Pinpoint the cell where the given text exists, returning its [x, y] midpoint coordinate. 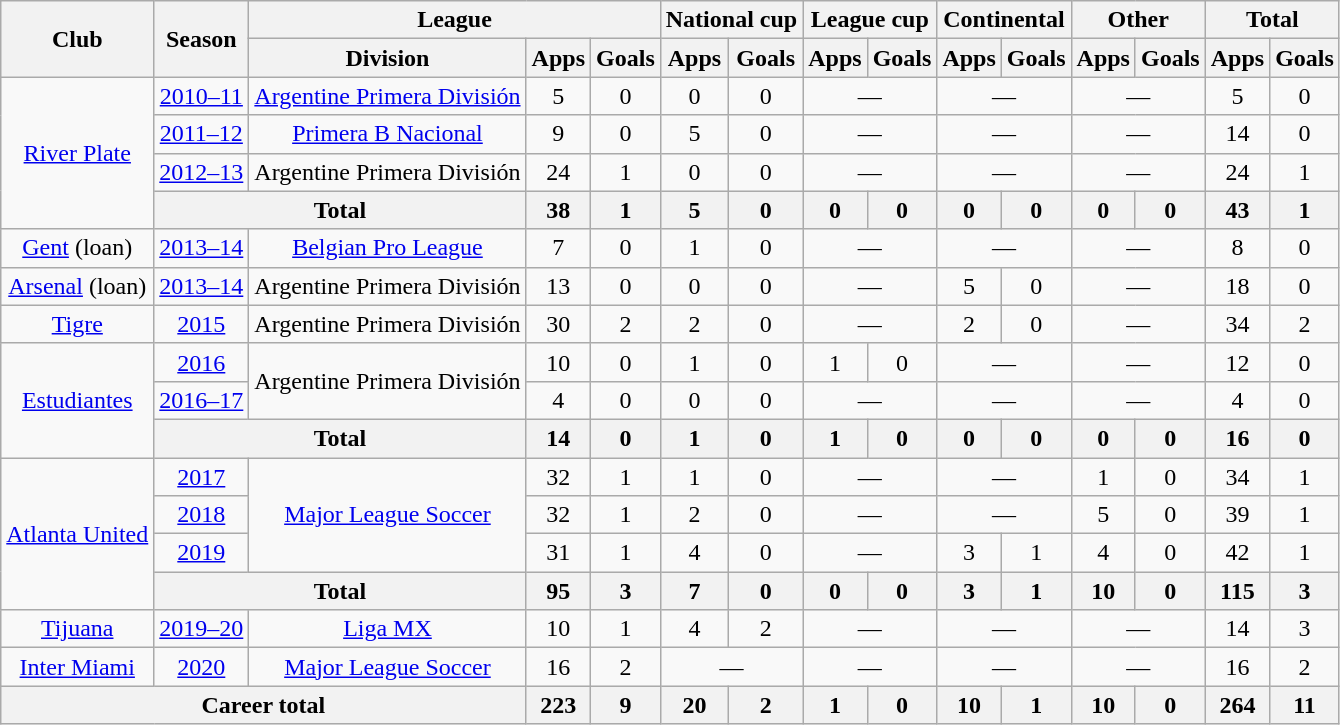
Inter Miami [78, 667]
31 [558, 553]
2020 [202, 667]
National cup [731, 20]
2016–17 [202, 400]
Club [78, 39]
43 [1237, 210]
2019 [202, 553]
Continental [1004, 20]
2016 [202, 362]
Career total [264, 705]
42 [1237, 553]
River Plate [78, 153]
Season [202, 39]
2010–11 [202, 96]
League cup [870, 20]
115 [1237, 591]
Estudiantes [78, 400]
13 [558, 286]
Liga MX [388, 629]
Primera B Nacional [388, 134]
18 [1237, 286]
Other [1138, 20]
2018 [202, 515]
Belgian Pro League [388, 248]
2015 [202, 324]
Tijuana [78, 629]
Tigre [78, 324]
39 [1237, 515]
20 [694, 705]
264 [1237, 705]
2019–20 [202, 629]
95 [558, 591]
Arsenal (loan) [78, 286]
8 [1237, 248]
12 [1237, 362]
2017 [202, 477]
Division [388, 58]
11 [1305, 705]
Atlanta United [78, 534]
2012–13 [202, 172]
223 [558, 705]
30 [558, 324]
Gent (loan) [78, 248]
38 [558, 210]
2011–12 [202, 134]
League [454, 20]
